Detect which cell encompasses the target text, then output its (X, Y) center coordinate. 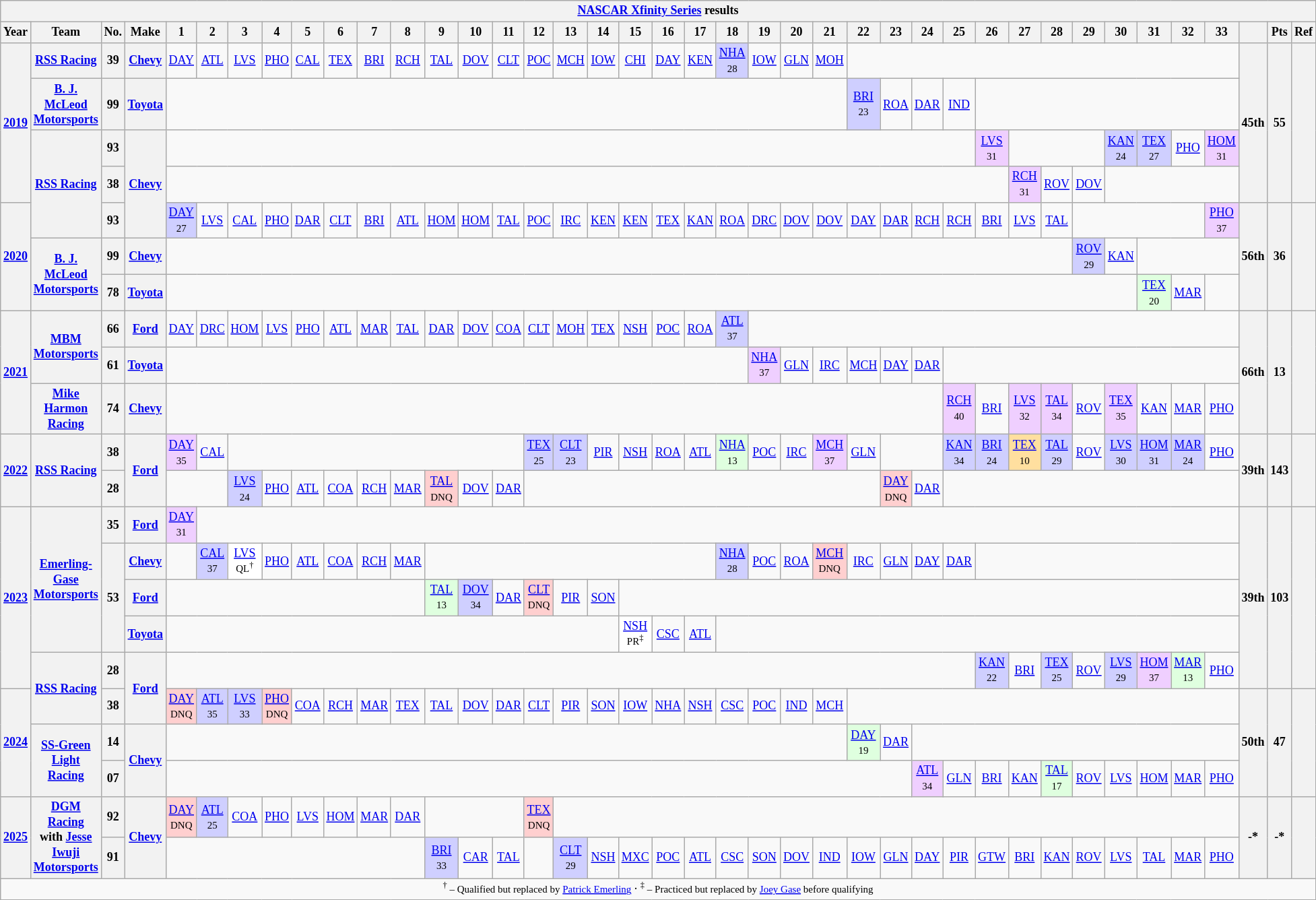
KAN34 (959, 453)
NHA13 (732, 453)
Team (66, 32)
NHA37 (764, 365)
10 (475, 32)
31 (1154, 32)
6 (341, 32)
20 (797, 32)
2 (212, 32)
DAY35 (181, 453)
KAN22 (992, 670)
PHO37 (1222, 220)
33 (1222, 32)
Year (16, 32)
25 (959, 32)
LVS30 (1121, 453)
TEX35 (1121, 409)
2024 (16, 742)
22 (863, 32)
17 (700, 32)
NHA (668, 707)
ATL34 (927, 779)
56th (1253, 256)
Make (145, 32)
CLT23 (571, 453)
74 (113, 409)
CAL37 (212, 561)
DAY31 (181, 525)
32 (1188, 32)
12 (539, 32)
PHODNQ (277, 707)
47 (1280, 742)
9 (442, 32)
92 (113, 818)
66th (1253, 373)
Emerling-Gase Motorsports (66, 579)
2019 (16, 123)
5 (307, 32)
21 (830, 32)
2025 (16, 838)
3 (245, 32)
ROV29 (1089, 257)
Mike Harmon Racing (66, 409)
61 (113, 365)
NASCAR Xfinity Series results (658, 11)
143 (1280, 470)
35 (113, 525)
MAR13 (1188, 670)
CHI (635, 61)
BRI33 (442, 858)
DAY19 (863, 742)
NSHPR‡ (635, 634)
TAL29 (1057, 453)
11 (509, 32)
2021 (16, 373)
TEX20 (1154, 293)
16 (668, 32)
1 (181, 32)
BRI23 (863, 104)
8 (407, 32)
TEXDNQ (539, 818)
29 (1089, 32)
TALDNQ (442, 488)
2022 (16, 470)
HOM37 (1154, 670)
DGM Racing with Jesse Iwuji Motorsports (66, 838)
24 (927, 32)
MXC (635, 858)
TEX10 (1024, 453)
53 (113, 598)
4 (277, 32)
TAL34 (1057, 409)
15 (635, 32)
27 (1024, 32)
Ref (1304, 32)
LVS29 (1121, 670)
39 (113, 61)
CAR (475, 858)
LVS31 (992, 148)
91 (113, 858)
LVS33 (245, 707)
45th (1253, 123)
ATL25 (212, 818)
LVS24 (245, 488)
2020 (16, 256)
ATL37 (732, 329)
19 (764, 32)
RCH40 (959, 409)
RCH31 (1024, 185)
LVSQL† (245, 561)
CLTDNQ (539, 598)
No. (113, 32)
36 (1280, 256)
CLT29 (571, 858)
66 (113, 329)
MCH37 (830, 453)
LVS32 (1024, 409)
50th (1253, 742)
TAL13 (442, 598)
SS-Green Light Racing (66, 760)
103 (1280, 597)
MAR24 (1188, 453)
55 (1280, 123)
18 (732, 32)
26 (992, 32)
DOV34 (475, 598)
MCHDNQ (830, 561)
TAL17 (1057, 779)
† – Qualified but replaced by Patrick Emerling ∙ ‡ – Practiced but replaced by Joey Gase before qualifying (658, 889)
30 (1121, 32)
Pts (1280, 32)
2023 (16, 597)
DAY27 (181, 220)
ATL35 (212, 707)
GTW (992, 858)
BRI24 (992, 453)
78 (113, 293)
7 (374, 32)
07 (113, 779)
TEX27 (1154, 148)
MBM Motorsports (66, 346)
KAN24 (1121, 148)
23 (896, 32)
